Detect which cell encompasses the target text, then output its [x, y] center coordinate. 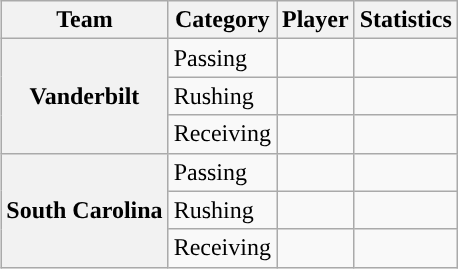
Team [84, 20]
Category [222, 20]
Statistics [406, 20]
South Carolina [84, 210]
Player [315, 20]
Vanderbilt [84, 96]
